For the text-containing cell, return its midpoint in (x, y) coordinate format. 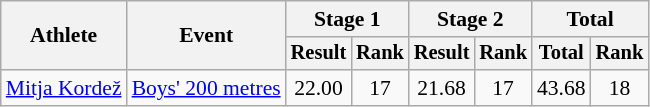
21.68 (442, 88)
Boys' 200 metres (206, 88)
Athlete (64, 36)
Stage 2 (470, 19)
Stage 1 (348, 19)
18 (620, 88)
Mitja Kordež (64, 88)
43.68 (562, 88)
22.00 (319, 88)
Event (206, 36)
